Provide the (x, y) coordinate of the cell's center where the given text is located.  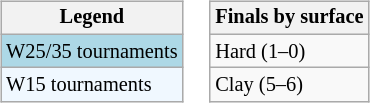
Clay (5–6) (289, 85)
W25/35 tournaments (92, 51)
Legend (92, 18)
Finals by surface (289, 18)
W15 tournaments (92, 85)
Hard (1–0) (289, 51)
